Scan for the cell matching the given text and deliver its (x, y) coordinate at center. 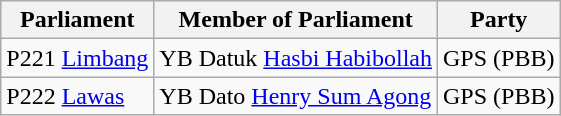
P221 Limbang (78, 58)
Member of Parliament (296, 20)
Parliament (78, 20)
YB Dato Henry Sum Agong (296, 96)
Party (499, 20)
YB Datuk Hasbi Habibollah (296, 58)
P222 Lawas (78, 96)
